Return the [x, y] coordinate for the center point of the cell that contains the specified text.  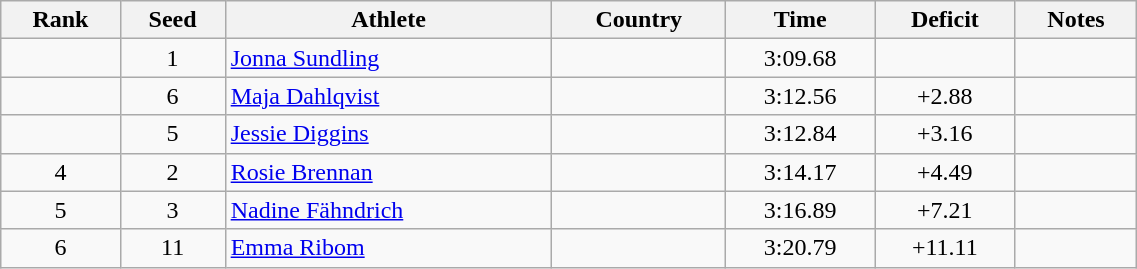
Notes [1076, 20]
3:09.68 [800, 58]
Emma Ribom [388, 248]
Maja Dahlqvist [388, 96]
+2.88 [946, 96]
Rank [60, 20]
+4.49 [946, 172]
Athlete [388, 20]
Country [639, 20]
11 [172, 248]
Jessie Diggins [388, 134]
Seed [172, 20]
+7.21 [946, 210]
+11.11 [946, 248]
3:12.56 [800, 96]
Jonna Sundling [388, 58]
Time [800, 20]
3:20.79 [800, 248]
1 [172, 58]
2 [172, 172]
3:16.89 [800, 210]
Rosie Brennan [388, 172]
4 [60, 172]
3 [172, 210]
Nadine Fähndrich [388, 210]
Deficit [946, 20]
3:12.84 [800, 134]
+3.16 [946, 134]
3:14.17 [800, 172]
